Provide the (x, y) coordinate of the cell's center where the given text is located.  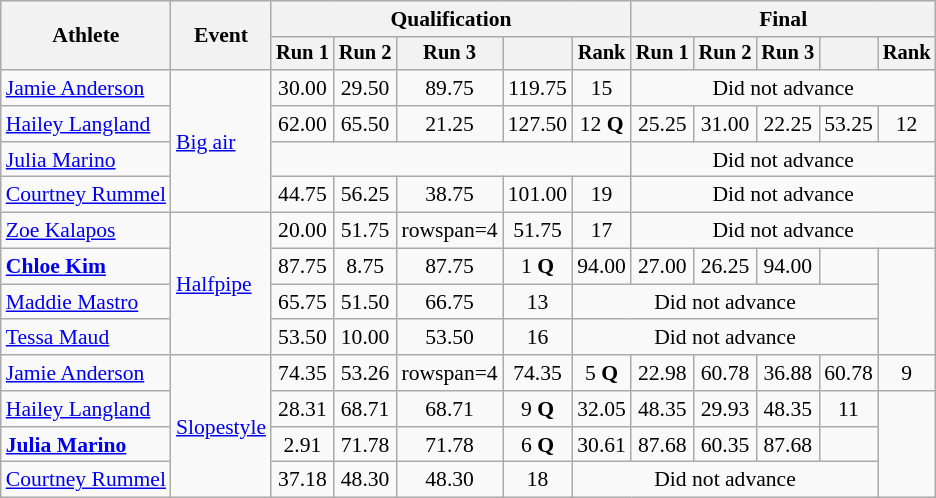
Slopestyle (221, 426)
29.93 (726, 409)
5 Q (602, 373)
9 Q (538, 409)
Big air (221, 141)
27.00 (662, 267)
13 (538, 302)
21.25 (449, 124)
36.88 (788, 373)
Qualification (451, 19)
Zoe Kalapos (86, 231)
16 (538, 338)
11 (848, 409)
60.35 (726, 445)
53.25 (848, 124)
9 (907, 373)
19 (602, 195)
44.75 (302, 195)
65.75 (302, 302)
17 (602, 231)
Final (783, 19)
65.50 (366, 124)
Event (221, 36)
Halfpipe (221, 284)
Maddie Mastro (86, 302)
37.18 (302, 480)
2.91 (302, 445)
8.75 (366, 267)
29.50 (366, 88)
22.25 (788, 124)
6 Q (538, 445)
10.00 (366, 338)
66.75 (449, 302)
22.98 (662, 373)
32.05 (602, 409)
1 Q (538, 267)
127.50 (538, 124)
20.00 (302, 231)
62.00 (302, 124)
89.75 (449, 88)
26.25 (726, 267)
56.25 (366, 195)
101.00 (538, 195)
53.26 (366, 373)
30.00 (302, 88)
25.25 (662, 124)
18 (538, 480)
15 (602, 88)
Athlete (86, 36)
12 Q (602, 124)
31.00 (726, 124)
119.75 (538, 88)
Tessa Maud (86, 338)
30.61 (602, 445)
28.31 (302, 409)
38.75 (449, 195)
Chloe Kim (86, 267)
12 (907, 124)
51.50 (366, 302)
